Output the [x, y] coordinate of the center of the cell containing the given text.  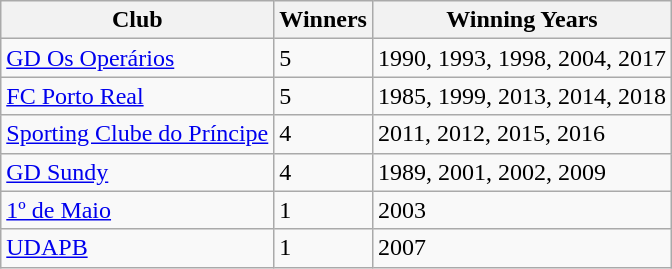
UDAPB [138, 248]
2011, 2012, 2015, 2016 [522, 134]
2007 [522, 248]
Sporting Clube do Príncipe [138, 134]
1989, 2001, 2002, 2009 [522, 172]
1º de Maio [138, 210]
1990, 1993, 1998, 2004, 2017 [522, 58]
FC Porto Real [138, 96]
Winning Years [522, 20]
Club [138, 20]
GD Os Operários [138, 58]
Winners [324, 20]
GD Sundy [138, 172]
2003 [522, 210]
1985, 1999, 2013, 2014, 2018 [522, 96]
